Detect which cell encompasses the target text, then output its [X, Y] center coordinate. 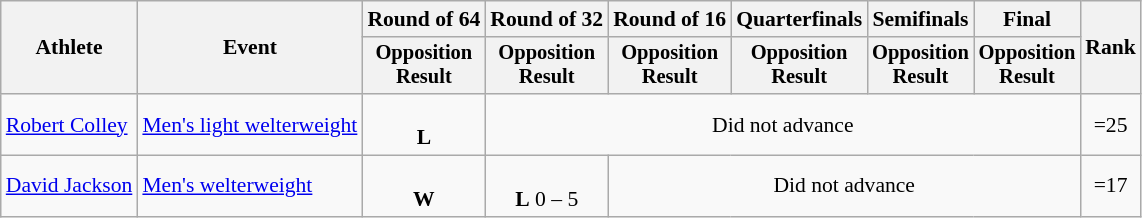
Quarterfinals [799, 19]
=17 [1110, 186]
W [424, 186]
Men's welterweight [250, 186]
Robert Colley [70, 124]
Event [250, 48]
David Jackson [70, 186]
Rank [1110, 48]
=25 [1110, 124]
Semifinals [920, 19]
Round of 16 [670, 19]
Men's light welterweight [250, 124]
Athlete [70, 48]
L 0 – 5 [546, 186]
Round of 32 [546, 19]
Final [1028, 19]
L [424, 124]
Round of 64 [424, 19]
